Return the (X, Y) coordinate for the center point of the cell that contains the specified text.  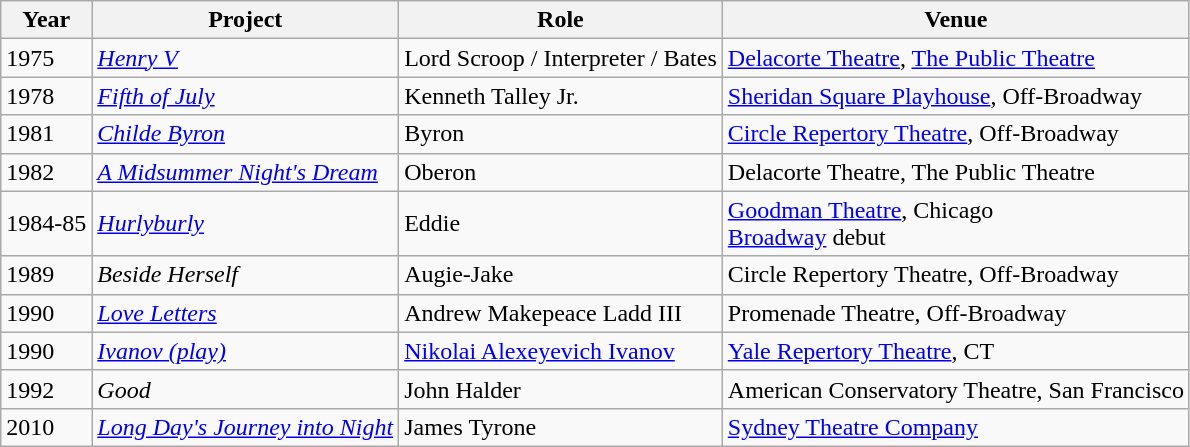
Hurlyburly (246, 224)
1982 (46, 172)
American Conservatory Theatre, San Francisco (956, 389)
Role (561, 20)
Fifth of July (246, 96)
2010 (46, 427)
Oberon (561, 172)
Venue (956, 20)
Year (46, 20)
1989 (46, 275)
Nikolai Alexeyevich Ivanov (561, 351)
Kenneth Talley Jr. (561, 96)
Andrew Makepeace Ladd III (561, 313)
Project (246, 20)
Childe Byron (246, 134)
Henry V (246, 58)
Sheridan Square Playhouse, Off-Broadway (956, 96)
1975 (46, 58)
James Tyrone (561, 427)
1984-85 (46, 224)
Sydney Theatre Company (956, 427)
Long Day's Journey into Night (246, 427)
Promenade Theatre, Off-Broadway (956, 313)
Beside Herself (246, 275)
Goodman Theatre, Chicago Broadway debut (956, 224)
Lord Scroop / Interpreter / Bates (561, 58)
Yale Repertory Theatre, CT (956, 351)
1992 (46, 389)
John Halder (561, 389)
A Midsummer Night's Dream (246, 172)
Augie-Jake (561, 275)
Love Letters (246, 313)
1978 (46, 96)
1981 (46, 134)
Eddie (561, 224)
Byron (561, 134)
Ivanov (play) (246, 351)
Good (246, 389)
